Pinpoint the cell where the given text exists, returning its [x, y] midpoint coordinate. 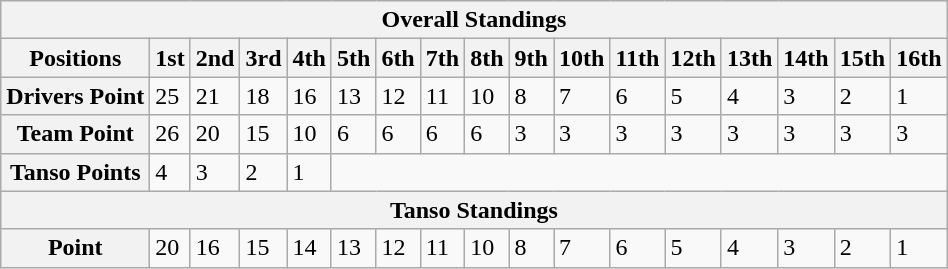
13th [749, 58]
7th [442, 58]
14th [806, 58]
Positions [76, 58]
10th [582, 58]
26 [170, 134]
3rd [264, 58]
8th [487, 58]
Tanso Points [76, 172]
9th [531, 58]
21 [215, 96]
12th [693, 58]
11th [638, 58]
18 [264, 96]
Team Point [76, 134]
2nd [215, 58]
15th [862, 58]
Drivers Point [76, 96]
16th [919, 58]
6th [398, 58]
25 [170, 96]
14 [309, 248]
Overall Standings [474, 20]
1st [170, 58]
Point [76, 248]
Tanso Standings [474, 210]
5th [353, 58]
4th [309, 58]
